Capture the cell that displays the provided text and extract its (x, y) central coordinate. 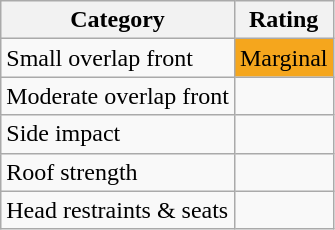
Moderate overlap front (118, 96)
Marginal (284, 58)
Side impact (118, 134)
Head restraints & seats (118, 210)
Small overlap front (118, 58)
Rating (284, 20)
Category (118, 20)
Roof strength (118, 172)
